Return the (X, Y) coordinate for the center point of the cell that contains the specified text.  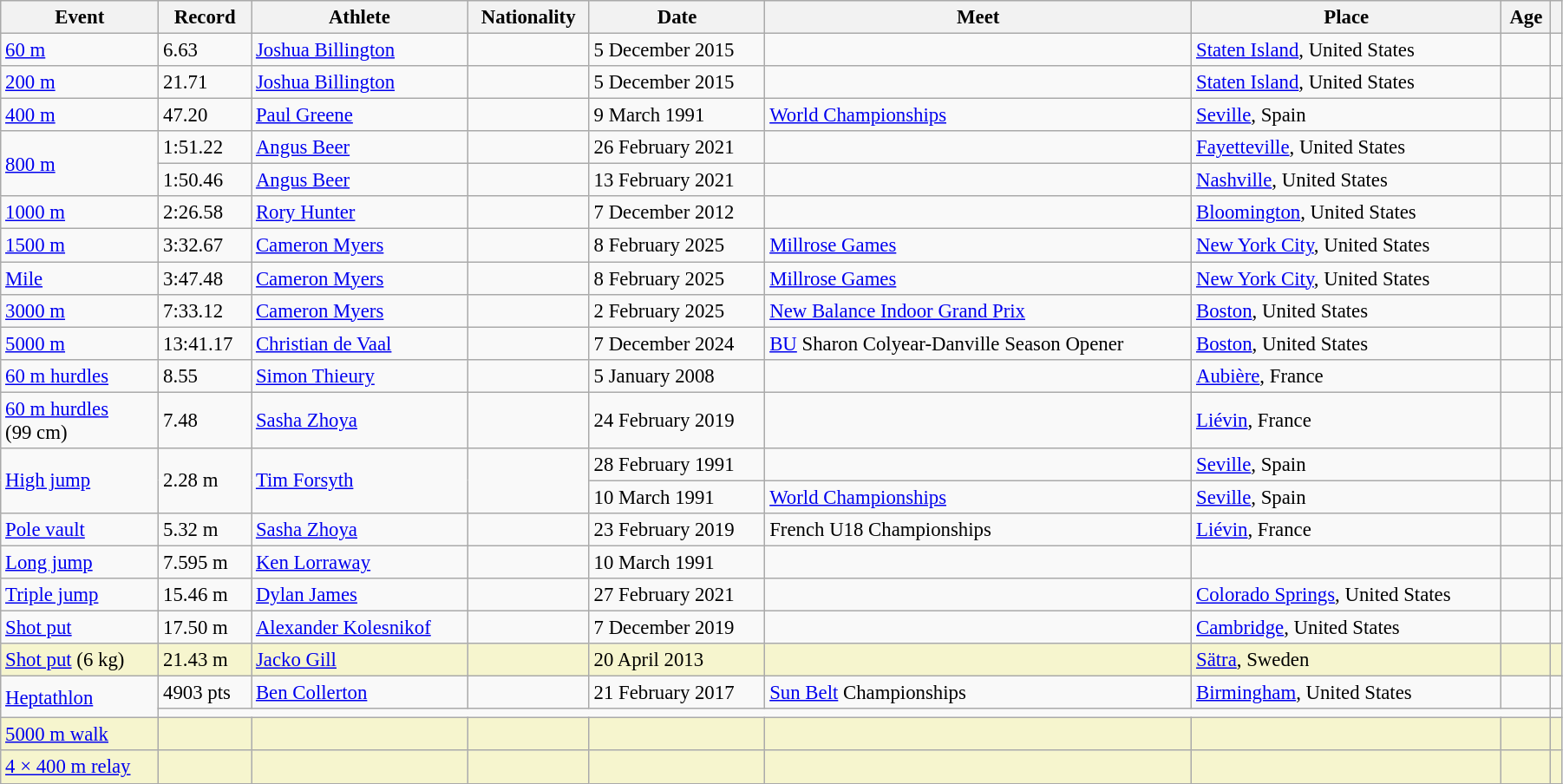
5000 m (80, 343)
47.20 (205, 115)
Shot put (80, 628)
Colorado Springs, United States (1346, 595)
Alexander Kolesnikof (359, 628)
4 × 400 m relay (80, 768)
7 December 2019 (677, 628)
1:50.46 (205, 180)
Birmingham, United States (1346, 693)
60 m hurdles(99 cm) (80, 420)
200 m (80, 82)
Rory Hunter (359, 212)
Cambridge, United States (1346, 628)
23 February 2019 (677, 530)
2.28 m (205, 480)
Heptathlon (80, 697)
Ben Collerton (359, 693)
3:47.48 (205, 278)
15.46 m (205, 595)
13:41.17 (205, 343)
High jump (80, 480)
Ken Lorraway (359, 562)
13 February 2021 (677, 180)
Aubière, France (1346, 376)
1000 m (80, 212)
26 February 2021 (677, 147)
400 m (80, 115)
24 February 2019 (677, 420)
5 January 2008 (677, 376)
21.71 (205, 82)
7.595 m (205, 562)
BU Sharon Colyear-Danville Season Opener (978, 343)
Nashville, United States (1346, 180)
Long jump (80, 562)
Athlete (359, 17)
2 February 2025 (677, 310)
1:51.22 (205, 147)
27 February 2021 (677, 595)
Shot put (6 kg) (80, 660)
New Balance Indoor Grand Prix (978, 310)
Record (205, 17)
21.43 m (205, 660)
Mile (80, 278)
6.63 (205, 50)
21 February 2017 (677, 693)
4903 pts (205, 693)
8.55 (205, 376)
17.50 m (205, 628)
7 December 2012 (677, 212)
Sätra, Sweden (1346, 660)
Paul Greene (359, 115)
60 m hurdles (80, 376)
Pole vault (80, 530)
Triple jump (80, 595)
Place (1346, 17)
Bloomington, United States (1346, 212)
20 April 2013 (677, 660)
3:32.67 (205, 245)
Tim Forsyth (359, 480)
60 m (80, 50)
Fayetteville, United States (1346, 147)
Simon Thieury (359, 376)
7 December 2024 (677, 343)
Nationality (528, 17)
Dylan James (359, 595)
2:26.58 (205, 212)
5000 m walk (80, 735)
800 m (80, 163)
7.48 (205, 420)
Meet (978, 17)
28 February 1991 (677, 465)
Christian de Vaal (359, 343)
Jacko Gill (359, 660)
9 March 1991 (677, 115)
1500 m (80, 245)
5.32 m (205, 530)
3000 m (80, 310)
Sun Belt Championships (978, 693)
Date (677, 17)
7:33.12 (205, 310)
Age (1527, 17)
Event (80, 17)
French U18 Championships (978, 530)
